Pinpoint the cell where the given text exists, returning its (X, Y) midpoint coordinate. 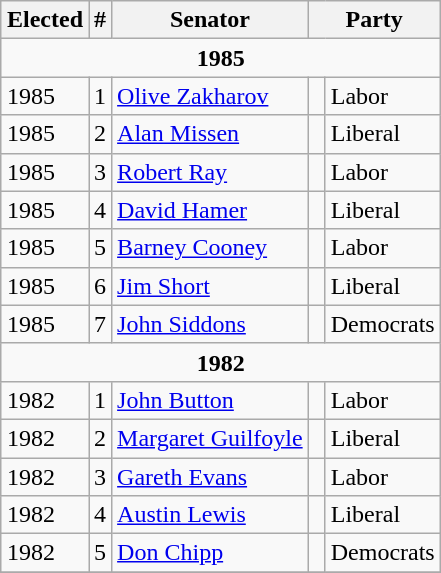
7 (100, 324)
Barney Cooney (210, 248)
Senator (210, 20)
Gareth Evans (210, 477)
Don Chipp (210, 553)
David Hamer (210, 210)
Margaret Guilfoyle (210, 438)
Alan Missen (210, 134)
Party (374, 20)
Jim Short (210, 286)
6 (100, 286)
Austin Lewis (210, 515)
Robert Ray (210, 172)
Olive Zakharov (210, 96)
# (100, 20)
Elected (44, 20)
John Button (210, 400)
John Siddons (210, 324)
